Determine the (x, y) coordinate at the center of the cell enclosing the given text.  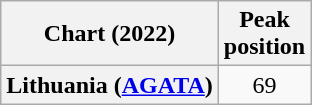
Lithuania (AGATA) (110, 85)
Peakposition (264, 34)
Chart (2022) (110, 34)
69 (264, 85)
